Extract the [X, Y] coordinate from the center of the cell holding the provided text.  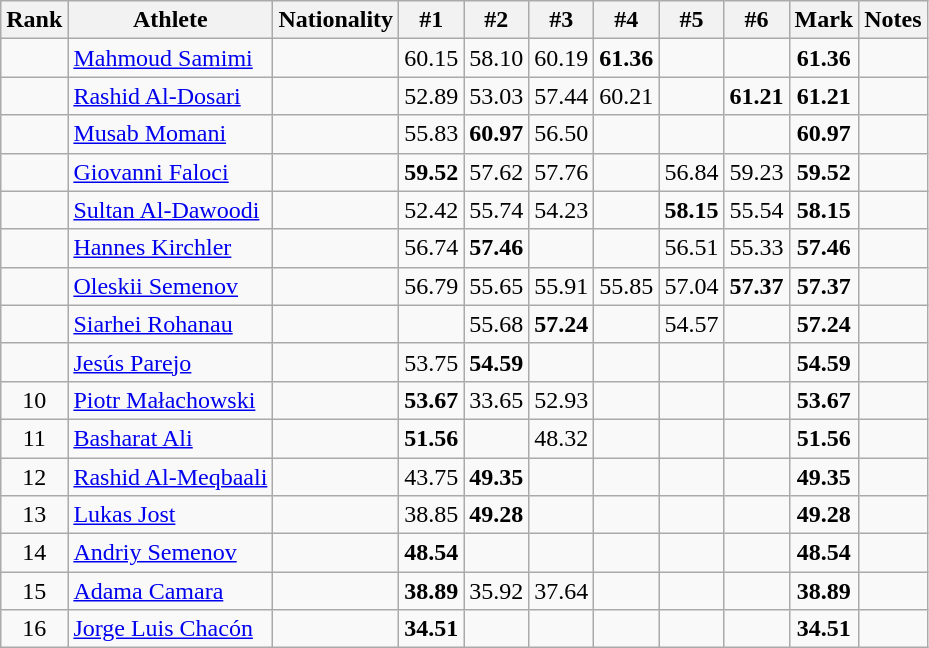
Musab Momani [170, 134]
#6 [756, 20]
57.76 [562, 172]
11 [34, 438]
#1 [432, 20]
56.50 [562, 134]
55.91 [562, 286]
52.89 [432, 96]
Mark [824, 20]
55.68 [496, 324]
#5 [692, 20]
Notes [893, 20]
38.85 [432, 515]
#4 [626, 20]
56.74 [432, 248]
55.54 [756, 210]
35.92 [496, 591]
57.04 [692, 286]
55.33 [756, 248]
Rashid Al-Meqbaali [170, 477]
53.03 [496, 96]
#3 [562, 20]
55.74 [496, 210]
43.75 [432, 477]
58.10 [496, 58]
Rank [34, 20]
54.57 [692, 324]
Siarhei Rohanau [170, 324]
56.51 [692, 248]
60.19 [562, 58]
Oleskii Semenov [170, 286]
33.65 [496, 400]
16 [34, 629]
Andriy Semenov [170, 553]
Athlete [170, 20]
Sultan Al-Dawoodi [170, 210]
Adama Camara [170, 591]
Giovanni Faloci [170, 172]
Lukas Jost [170, 515]
Mahmoud Samimi [170, 58]
55.83 [432, 134]
55.65 [496, 286]
60.21 [626, 96]
10 [34, 400]
Basharat Ali [170, 438]
37.64 [562, 591]
12 [34, 477]
52.42 [432, 210]
Jesús Parejo [170, 362]
13 [34, 515]
52.93 [562, 400]
Piotr Małachowski [170, 400]
48.32 [562, 438]
54.23 [562, 210]
#2 [496, 20]
53.75 [432, 362]
14 [34, 553]
56.84 [692, 172]
Hannes Kirchler [170, 248]
Jorge Luis Chacón [170, 629]
Rashid Al-Dosari [170, 96]
57.62 [496, 172]
15 [34, 591]
57.44 [562, 96]
59.23 [756, 172]
55.85 [626, 286]
56.79 [432, 286]
Nationality [336, 20]
60.15 [432, 58]
